Search for the cell housing the specified text and yield its [x, y] center coordinate. 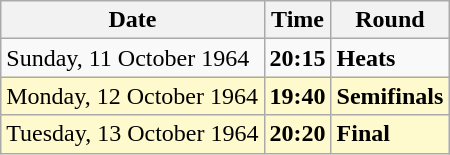
Heats [390, 58]
Semifinals [390, 96]
20:15 [298, 58]
Monday, 12 October 1964 [132, 96]
20:20 [298, 134]
19:40 [298, 96]
Tuesday, 13 October 1964 [132, 134]
Time [298, 20]
Round [390, 20]
Sunday, 11 October 1964 [132, 58]
Date [132, 20]
Final [390, 134]
